Provide the (x, y) coordinate of the cell's center where the given text is located.  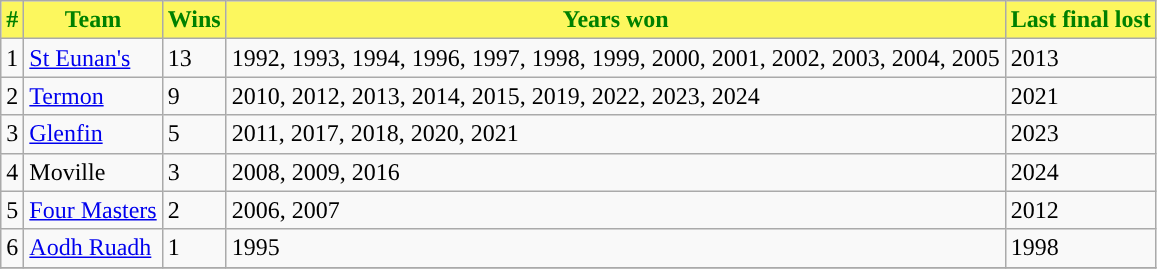
2012 (1080, 210)
9 (194, 96)
1998 (1080, 248)
2006, 2007 (616, 210)
2023 (1080, 134)
Years won (616, 20)
2013 (1080, 58)
Glenfin (93, 134)
13 (194, 58)
Termon (93, 96)
4 (12, 172)
1995 (616, 248)
# (12, 20)
Moville (93, 172)
Last final lost (1080, 20)
Wins (194, 20)
2011, 2017, 2018, 2020, 2021 (616, 134)
1992, 1993, 1994, 1996, 1997, 1998, 1999, 2000, 2001, 2002, 2003, 2004, 2005 (616, 58)
Team (93, 20)
2021 (1080, 96)
Four Masters (93, 210)
Aodh Ruadh (93, 248)
6 (12, 248)
2024 (1080, 172)
2010, 2012, 2013, 2014, 2015, 2019, 2022, 2023, 2024 (616, 96)
2008, 2009, 2016 (616, 172)
St Eunan's (93, 58)
